Detect which cell encompasses the target text, then output its [x, y] center coordinate. 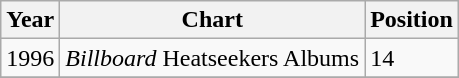
Year [30, 20]
14 [412, 58]
1996 [30, 58]
Billboard Heatseekers Albums [212, 58]
Position [412, 20]
Chart [212, 20]
